Provide the (X, Y) coordinate of the cell's center where the given text is located.  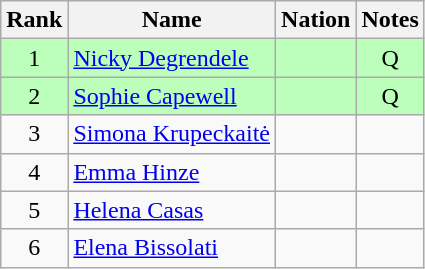
5 (34, 210)
Rank (34, 20)
1 (34, 58)
Sophie Capewell (172, 96)
3 (34, 134)
Helena Casas (172, 210)
4 (34, 172)
Nicky Degrendele (172, 58)
Simona Krupeckaitė (172, 134)
Elena Bissolati (172, 248)
Nation (316, 20)
Emma Hinze (172, 172)
6 (34, 248)
2 (34, 96)
Notes (390, 20)
Name (172, 20)
